Determine the (X, Y) coordinate at the center of the cell enclosing the given text.  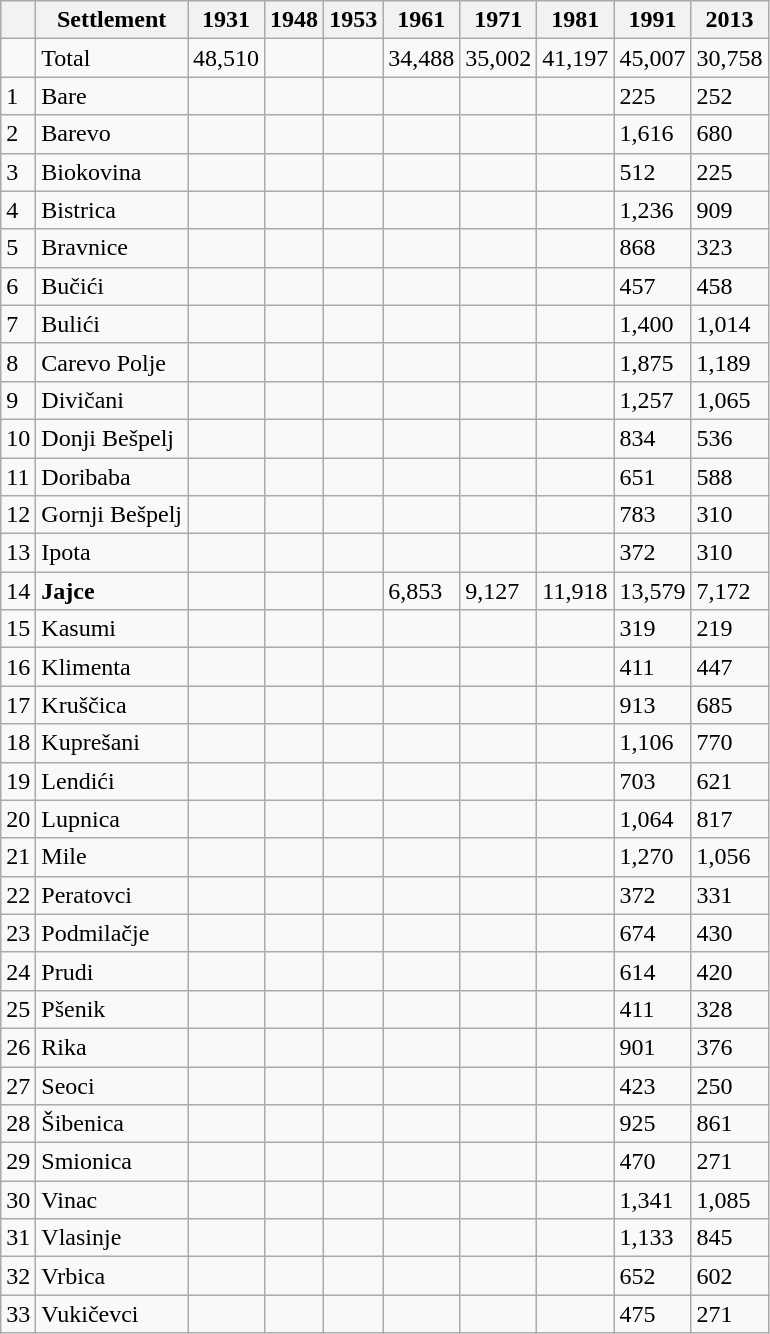
30,758 (730, 58)
Podmilačje (112, 933)
14 (18, 591)
817 (730, 819)
15 (18, 629)
783 (652, 515)
703 (652, 781)
7,172 (730, 591)
30 (18, 1200)
34,488 (422, 58)
26 (18, 1047)
28 (18, 1124)
29 (18, 1162)
913 (652, 705)
1,065 (730, 400)
1,085 (730, 1200)
Pšenik (112, 1009)
23 (18, 933)
845 (730, 1238)
901 (652, 1047)
Gornji Bešpelj (112, 515)
1,106 (652, 743)
17 (18, 705)
7 (18, 324)
Klimenta (112, 667)
33 (18, 1314)
651 (652, 477)
31 (18, 1238)
323 (730, 248)
770 (730, 743)
45,007 (652, 58)
Lupnica (112, 819)
3 (18, 172)
674 (652, 933)
621 (730, 781)
614 (652, 971)
11 (18, 477)
16 (18, 667)
Barevo (112, 134)
588 (730, 477)
Bravnice (112, 248)
1961 (422, 20)
250 (730, 1085)
Bulići (112, 324)
457 (652, 286)
331 (730, 895)
834 (652, 438)
652 (652, 1276)
24 (18, 971)
11,918 (576, 591)
Vrbica (112, 1276)
Biokovina (112, 172)
868 (652, 248)
12 (18, 515)
Vukičevci (112, 1314)
32 (18, 1276)
1,056 (730, 857)
1,341 (652, 1200)
420 (730, 971)
2 (18, 134)
Jajce (112, 591)
423 (652, 1085)
Kasumi (112, 629)
1,875 (652, 362)
1,616 (652, 134)
35,002 (498, 58)
Peratovci (112, 895)
219 (730, 629)
447 (730, 667)
Lendići (112, 781)
328 (730, 1009)
1,257 (652, 400)
Seoci (112, 1085)
9,127 (498, 591)
Bare (112, 96)
430 (730, 933)
21 (18, 857)
27 (18, 1085)
1 (18, 96)
8 (18, 362)
6 (18, 286)
319 (652, 629)
685 (730, 705)
475 (652, 1314)
680 (730, 134)
1,270 (652, 857)
909 (730, 210)
Ipota (112, 553)
6,853 (422, 591)
1,064 (652, 819)
376 (730, 1047)
1,014 (730, 324)
252 (730, 96)
Donji Bešpelj (112, 438)
1,133 (652, 1238)
602 (730, 1276)
1971 (498, 20)
2013 (730, 20)
Kruščica (112, 705)
Settlement (112, 20)
10 (18, 438)
Rika (112, 1047)
Smionica (112, 1162)
1,236 (652, 210)
1981 (576, 20)
Divičani (112, 400)
5 (18, 248)
19 (18, 781)
1,189 (730, 362)
1991 (652, 20)
22 (18, 895)
470 (652, 1162)
536 (730, 438)
20 (18, 819)
1948 (294, 20)
48,510 (226, 58)
1931 (226, 20)
1,400 (652, 324)
4 (18, 210)
458 (730, 286)
Bučići (112, 286)
512 (652, 172)
Prudi (112, 971)
Kuprešani (112, 743)
Vinac (112, 1200)
Šibenica (112, 1124)
1953 (354, 20)
Doribaba (112, 477)
Vlasinje (112, 1238)
Carevo Polje (112, 362)
861 (730, 1124)
25 (18, 1009)
9 (18, 400)
13,579 (652, 591)
Total (112, 58)
18 (18, 743)
41,197 (576, 58)
Mile (112, 857)
925 (652, 1124)
Bistrica (112, 210)
13 (18, 553)
